For the text-containing cell, return its midpoint in [x, y] coordinate format. 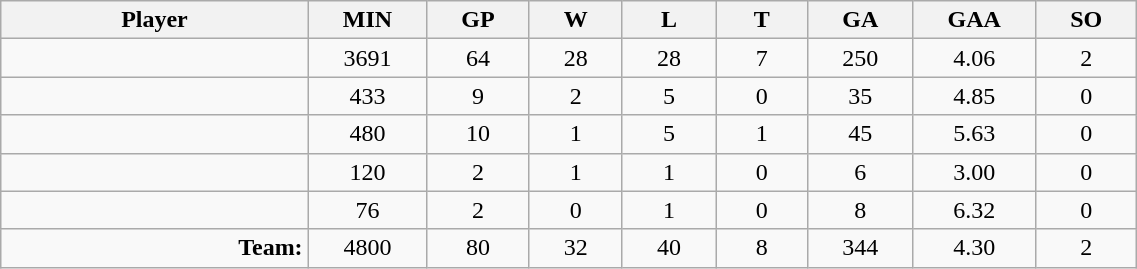
MIN [368, 20]
35 [860, 96]
250 [860, 58]
W [576, 20]
Player [154, 20]
64 [478, 58]
45 [860, 134]
120 [368, 172]
3691 [368, 58]
32 [576, 248]
GAA [974, 20]
4.85 [974, 96]
GP [478, 20]
T [762, 20]
SO [1086, 20]
433 [368, 96]
6 [860, 172]
Team: [154, 248]
7 [762, 58]
4.06 [974, 58]
480 [368, 134]
5.63 [974, 134]
76 [368, 210]
GA [860, 20]
6.32 [974, 210]
3.00 [974, 172]
40 [668, 248]
10 [478, 134]
9 [478, 96]
4.30 [974, 248]
L [668, 20]
80 [478, 248]
4800 [368, 248]
344 [860, 248]
